Pinpoint the cell where the given text exists, returning its [x, y] midpoint coordinate. 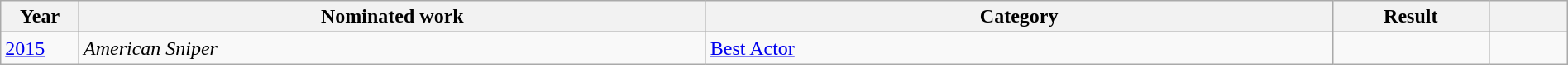
Year [40, 17]
Nominated work [392, 17]
American Sniper [392, 48]
Category [1019, 17]
Best Actor [1019, 48]
2015 [40, 48]
Result [1411, 17]
